For the text-containing cell, return its midpoint in (x, y) coordinate format. 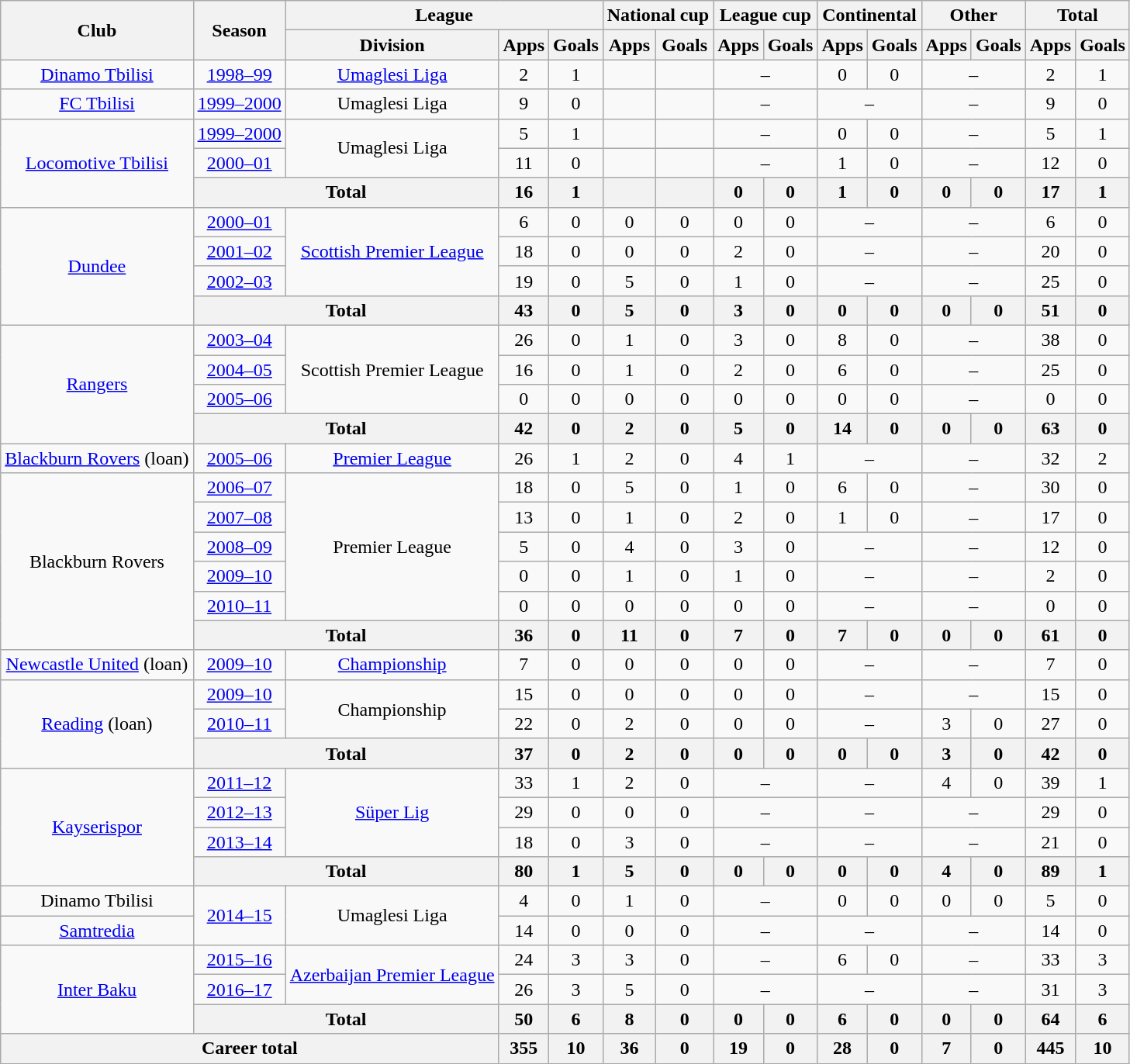
24 (524, 960)
20 (1050, 251)
2015–16 (239, 960)
Inter Baku (97, 990)
2013–14 (239, 841)
32 (1050, 458)
2008–09 (239, 547)
League cup (765, 16)
43 (524, 310)
2016–17 (239, 990)
Other (973, 16)
2011–12 (239, 782)
2014–15 (239, 916)
13 (524, 517)
2001–02 (239, 251)
28 (842, 1048)
2012–13 (239, 812)
2007–08 (239, 517)
31 (1050, 990)
Season (239, 30)
30 (1050, 488)
51 (1050, 310)
2003–04 (239, 340)
Newcastle United (loan) (97, 665)
Division (392, 45)
50 (524, 1019)
445 (1050, 1048)
80 (524, 872)
89 (1050, 872)
355 (524, 1048)
Kayserispor (97, 827)
Dundee (97, 266)
39 (1050, 782)
League (444, 16)
Blackburn Rovers (loan) (97, 458)
2002–03 (239, 281)
Reading (loan) (97, 724)
Career total (250, 1048)
27 (1050, 724)
Locomotive Tbilisi (97, 163)
37 (524, 753)
61 (1050, 635)
National cup (658, 16)
Süper Lig (392, 812)
2004–05 (239, 370)
FC Tbilisi (97, 104)
63 (1050, 429)
22 (524, 724)
38 (1050, 340)
64 (1050, 1019)
Samtredia (97, 931)
2006–07 (239, 488)
Club (97, 30)
Blackburn Rovers (97, 561)
1998–99 (239, 74)
21 (1050, 841)
Rangers (97, 384)
Azerbaijan Premier League (392, 975)
Continental (869, 16)
